Detect which cell encompasses the target text, then output its [X, Y] center coordinate. 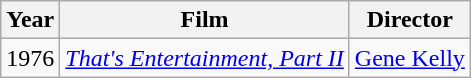
That's Entertainment, Part II [205, 58]
Director [410, 20]
Gene Kelly [410, 58]
Film [205, 20]
1976 [30, 58]
Year [30, 20]
